Return the (X, Y) coordinate for the center point of the cell that contains the specified text.  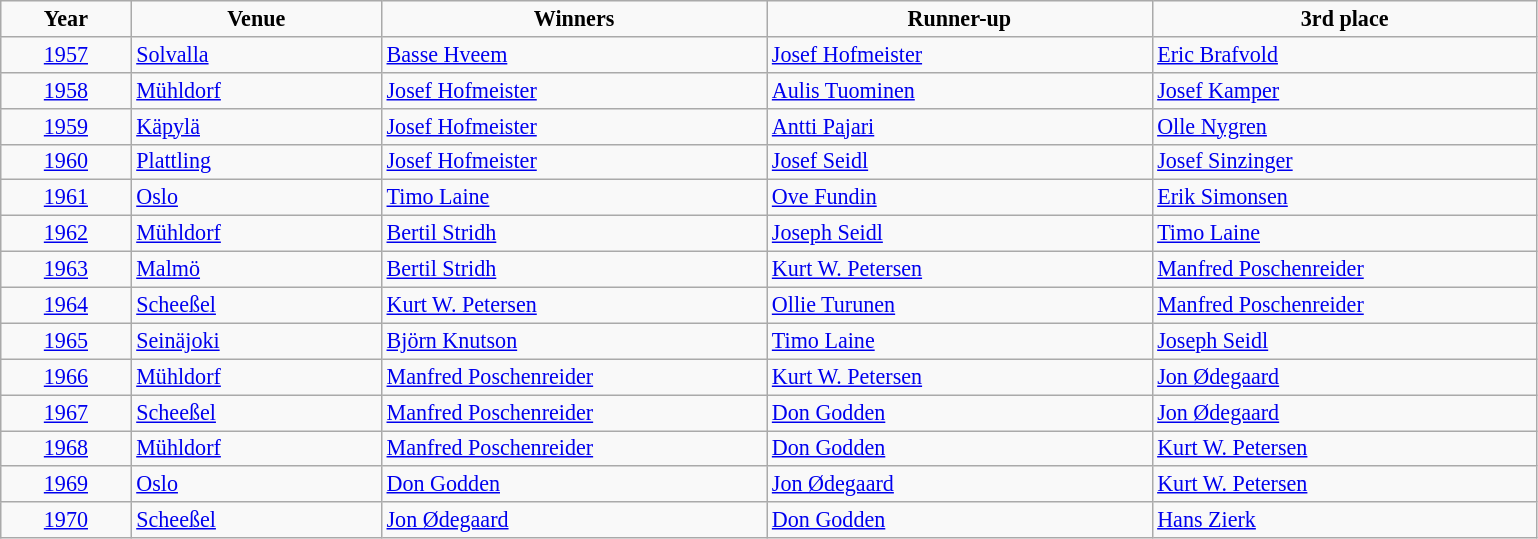
1968 (66, 448)
1970 (66, 520)
Aulis Tuominen (960, 90)
Winners (574, 18)
Antti Pajari (960, 126)
Year (66, 18)
Ove Fundin (960, 198)
1961 (66, 198)
Solvalla (256, 54)
Josef Sinzinger (1344, 162)
1963 (66, 269)
Ollie Turunen (960, 305)
Olle Nygren (1344, 126)
Hans Zierk (1344, 520)
Käpylä (256, 126)
1969 (66, 484)
Plattling (256, 162)
Eric Brafvold (1344, 54)
1958 (66, 90)
Basse Hveem (574, 54)
1959 (66, 126)
Venue (256, 18)
1962 (66, 233)
1964 (66, 305)
Josef Kamper (1344, 90)
Runner-up (960, 18)
1965 (66, 341)
Seinäjoki (256, 341)
Malmö (256, 269)
1957 (66, 54)
3rd place (1344, 18)
Josef Seidl (960, 162)
1960 (66, 162)
Erik Simonsen (1344, 198)
1967 (66, 412)
1966 (66, 377)
Björn Knutson (574, 341)
